Scan for the cell matching the given text and deliver its (x, y) coordinate at center. 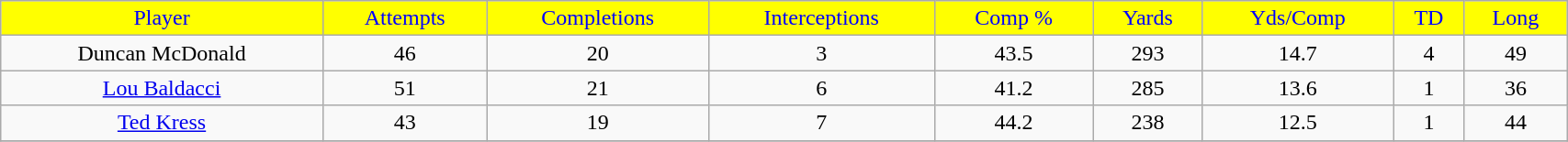
6 (821, 88)
43.5 (1014, 53)
Completions (597, 18)
51 (404, 88)
238 (1148, 123)
36 (1516, 88)
21 (597, 88)
Yds/Comp (1298, 18)
Player (162, 18)
Comp % (1014, 18)
44 (1516, 123)
44.2 (1014, 123)
Long (1516, 18)
293 (1148, 53)
285 (1148, 88)
Ted Kress (162, 123)
13.6 (1298, 88)
3 (821, 53)
41.2 (1014, 88)
Yards (1148, 18)
19 (597, 123)
43 (404, 123)
Interceptions (821, 18)
TD (1429, 18)
Attempts (404, 18)
46 (404, 53)
Duncan McDonald (162, 53)
12.5 (1298, 123)
49 (1516, 53)
14.7 (1298, 53)
Lou Baldacci (162, 88)
7 (821, 123)
4 (1429, 53)
20 (597, 53)
